Provide the (X, Y) coordinate of the cell's center where the given text is located.  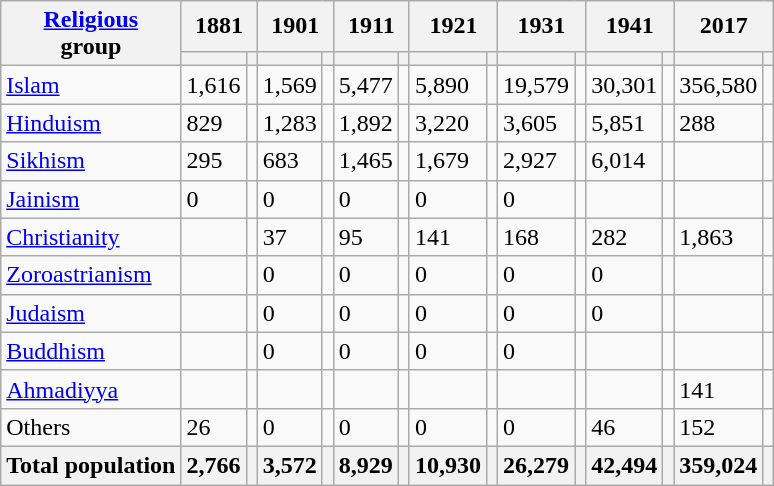
2,766 (214, 465)
152 (718, 427)
Hinduism (91, 123)
2017 (724, 26)
95 (366, 237)
2,927 (536, 161)
1,863 (718, 237)
42,494 (624, 465)
1881 (219, 26)
37 (290, 237)
1,283 (290, 123)
282 (624, 237)
3,605 (536, 123)
1,679 (448, 161)
1,616 (214, 85)
1911 (371, 26)
46 (624, 427)
359,024 (718, 465)
5,851 (624, 123)
1,892 (366, 123)
1,465 (366, 161)
8,929 (366, 465)
356,580 (718, 85)
Islam (91, 85)
1921 (453, 26)
5,477 (366, 85)
295 (214, 161)
Judaism (91, 313)
26 (214, 427)
10,930 (448, 465)
1,569 (290, 85)
Zoroastrianism (91, 275)
288 (718, 123)
19,579 (536, 85)
Religiousgroup (91, 34)
30,301 (624, 85)
5,890 (448, 85)
Ahmadiyya (91, 389)
Total population (91, 465)
1901 (295, 26)
1931 (542, 26)
3,572 (290, 465)
168 (536, 237)
Jainism (91, 199)
Sikhism (91, 161)
683 (290, 161)
1941 (630, 26)
Buddhism (91, 351)
829 (214, 123)
3,220 (448, 123)
Christianity (91, 237)
26,279 (536, 465)
6,014 (624, 161)
Others (91, 427)
